Determine the [X, Y] coordinate at the center of the cell enclosing the given text.  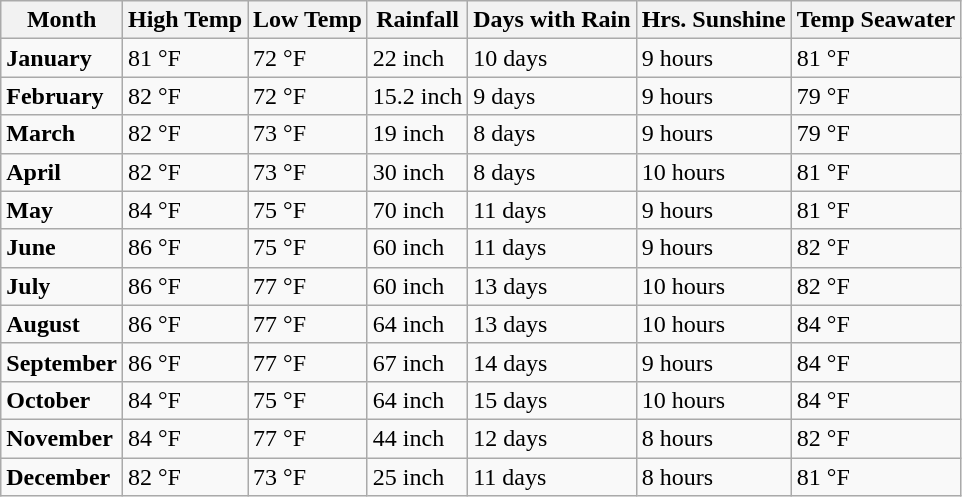
Days with Rain [552, 20]
Month [62, 20]
Temp Seawater [876, 20]
10 days [552, 58]
15.2 inch [417, 96]
44 inch [417, 438]
December [62, 477]
22 inch [417, 58]
Low Temp [308, 20]
October [62, 400]
19 inch [417, 134]
Hrs. Sunshine [714, 20]
September [62, 362]
Rainfall [417, 20]
25 inch [417, 477]
June [62, 248]
February [62, 96]
14 days [552, 362]
12 days [552, 438]
9 days [552, 96]
April [62, 172]
30 inch [417, 172]
March [62, 134]
High Temp [184, 20]
August [62, 324]
15 days [552, 400]
67 inch [417, 362]
November [62, 438]
July [62, 286]
70 inch [417, 210]
May [62, 210]
January [62, 58]
